Scan for the cell matching the given text and deliver its (x, y) coordinate at center. 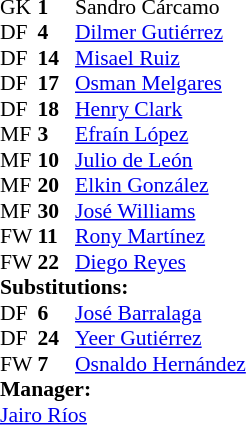
3 (57, 135)
20 (57, 185)
Yeer Gutiérrez (160, 339)
Osnaldo Hernández (160, 364)
Misael Ruiz (160, 58)
17 (57, 83)
José Williams (160, 211)
18 (57, 109)
Dilmer Gutiérrez (160, 33)
6 (57, 313)
Osman Melgares (160, 83)
Manager: (123, 389)
José Barralaga (160, 313)
22 (57, 262)
11 (57, 237)
30 (57, 211)
10 (57, 160)
7 (57, 364)
4 (57, 33)
Henry Clark (160, 109)
Substitutions: (123, 287)
Efraín López (160, 135)
Diego Reyes (160, 262)
Elkin González (160, 185)
Rony Martínez (160, 237)
Julio de León (160, 160)
24 (57, 339)
14 (57, 58)
